Extract the [X, Y] coordinate from the center of the cell holding the provided text.  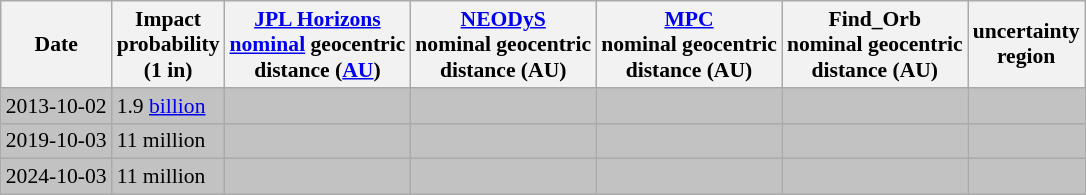
2013-10-02 [56, 106]
Find_Orbnominal geocentricdistance (AU) [875, 44]
MPCnominal geocentricdistance (AU) [689, 44]
1.9 billion [168, 106]
uncertaintyregion [1026, 44]
JPL Horizonsnominal geocentricdistance (AU) [318, 44]
Date [56, 44]
Impactprobability(1 in) [168, 44]
2024-10-03 [56, 177]
NEODySnominal geocentricdistance (AU) [503, 44]
2019-10-03 [56, 141]
